Return (X, Y) of the center of cell containing provided text 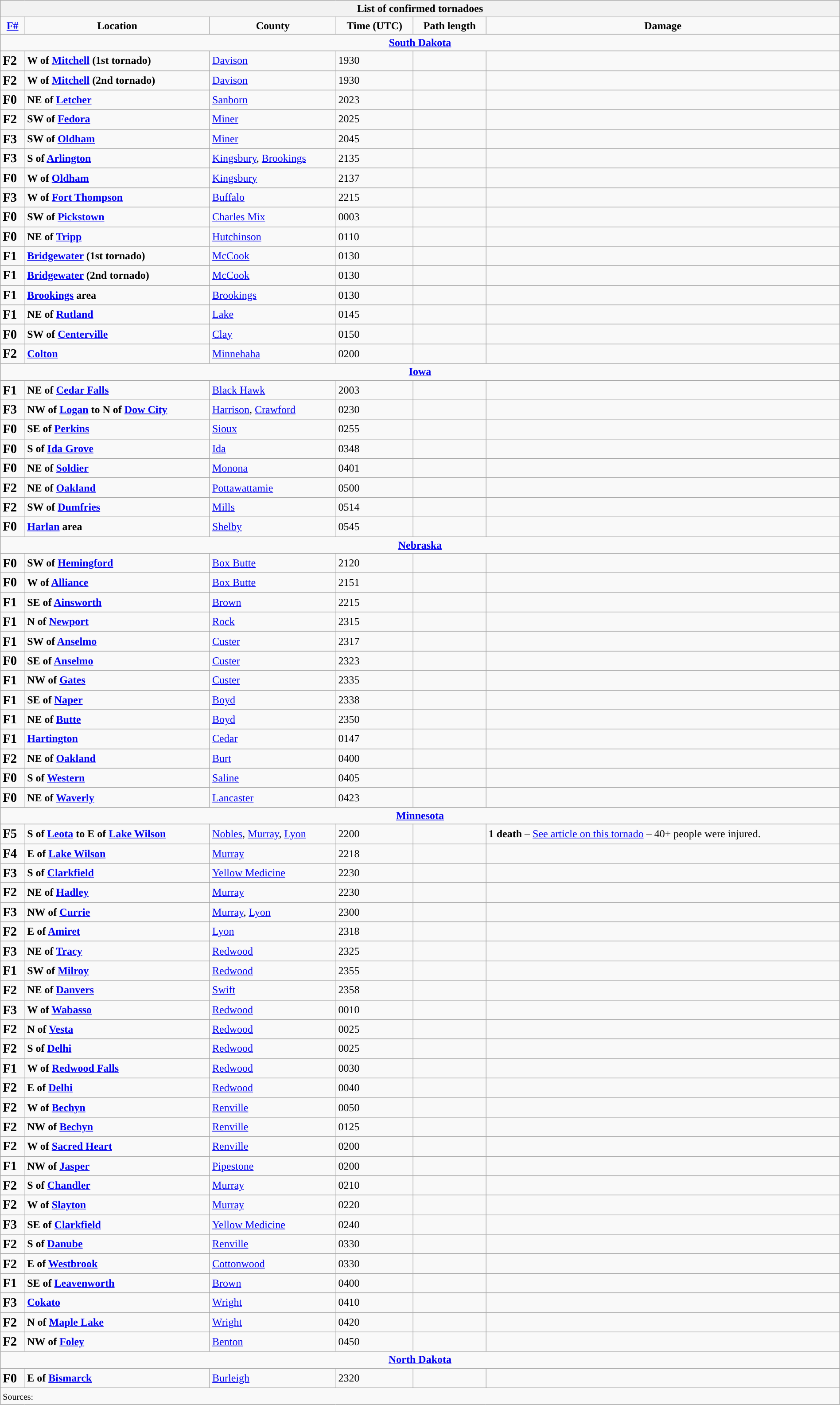
E of Lake Wilson (117, 854)
F# (12, 26)
0150 (374, 334)
2300 (374, 912)
2045 (374, 139)
0125 (374, 1127)
Rock (273, 622)
Cokato (117, 1303)
S of Chandler (117, 1186)
S of Delhi (117, 1049)
W of Slayton (117, 1205)
County (273, 26)
Buffalo (273, 197)
Kingsbury, Brookings (273, 158)
0040 (374, 1088)
2325 (374, 951)
0220 (374, 1205)
Hartington (117, 739)
Path length (449, 26)
Time (UTC) (374, 26)
0230 (374, 410)
SE of Ainsworth (117, 602)
Benton (273, 1342)
E of Amiret (117, 932)
2338 (374, 700)
2358 (374, 990)
0401 (374, 468)
List of confirmed tornadoes (420, 9)
S of Arlington (117, 158)
0110 (374, 237)
W of Redwood Falls (117, 1068)
Colton (117, 354)
0423 (374, 797)
SE of Naper (117, 700)
SE of Anselmo (117, 661)
Lyon (273, 932)
0410 (374, 1303)
Murray, Lyon (273, 912)
Clay (273, 334)
Black Hawk (273, 390)
NE of Waverly (117, 797)
Minnehaha (273, 354)
2320 (374, 1378)
Lancaster (273, 797)
NE of Tripp (117, 237)
2218 (374, 854)
Brookings area (117, 295)
Minnesota (420, 816)
NW of Currie (117, 912)
N of Maple Lake (117, 1322)
SE of Leavenworth (117, 1283)
NW of Bechyn (117, 1127)
Damage (663, 26)
S of Ida Grove (117, 449)
Shelby (273, 527)
NE of Rutland (117, 315)
Hutchinson (273, 237)
NE of Danvers (117, 990)
Brookings (273, 295)
S of Danube (117, 1244)
0030 (374, 1068)
Burleigh (273, 1378)
2350 (374, 719)
Monona (273, 468)
Kingsbury (273, 178)
0545 (374, 527)
2323 (374, 661)
Burt (273, 758)
Lake (273, 315)
0500 (374, 488)
SW of Oldham (117, 139)
W of Wabasso (117, 1010)
Nebraska (420, 545)
S of Clarkfield (117, 873)
S of Leota to E of Lake Wilson (117, 834)
Bridgewater (2nd tornado) (117, 276)
1 death – See article on this tornado – 40+ people were injured. (663, 834)
2355 (374, 971)
Mills (273, 507)
SE of Perkins (117, 429)
0255 (374, 429)
Swift (273, 990)
Nobles, Murray, Lyon (273, 834)
2003 (374, 390)
2317 (374, 641)
Harlan area (117, 527)
W of Mitchell (2nd tornado) (117, 80)
W of Mitchell (1st tornado) (117, 61)
0003 (374, 217)
NE of Cedar Falls (117, 390)
E of Bismarck (117, 1378)
Ida (273, 449)
F5 (12, 834)
2135 (374, 158)
2315 (374, 622)
2025 (374, 119)
SE of Clarkfield (117, 1225)
2151 (374, 583)
0514 (374, 507)
NW of Gates (117, 680)
South Dakota (420, 43)
Pottawattamie (273, 488)
Sources: (420, 1396)
Cottonwood (273, 1264)
W of Sacred Heart (117, 1146)
0405 (374, 778)
Iowa (420, 372)
NE of Tracy (117, 951)
N of Newport (117, 622)
0050 (374, 1107)
North Dakota (420, 1360)
E of Delhi (117, 1088)
Cedar (273, 739)
2200 (374, 834)
Harrison, Crawford (273, 410)
W of Fort Thompson (117, 197)
0145 (374, 315)
NW of Jasper (117, 1166)
W of Alliance (117, 583)
NW of Foley (117, 1342)
NE of Letcher (117, 100)
SW of Pickstown (117, 217)
E of Westbrook (117, 1264)
F4 (12, 854)
0420 (374, 1322)
N of Vesta (117, 1029)
Charles Mix (273, 217)
2120 (374, 563)
2023 (374, 100)
Pipestone (273, 1166)
0450 (374, 1342)
SW of Anselmo (117, 641)
0348 (374, 449)
W of Bechyn (117, 1107)
NW of Logan to N of Dow City (117, 410)
Bridgewater (1st tornado) (117, 256)
2335 (374, 680)
NE of Soldier (117, 468)
SW of Milroy (117, 971)
NE of Butte (117, 719)
0147 (374, 739)
SW of Hemingford (117, 563)
2318 (374, 932)
2137 (374, 178)
0010 (374, 1010)
SW of Dumfries (117, 507)
S of Western (117, 778)
Location (117, 26)
NE of Hadley (117, 893)
0240 (374, 1225)
Saline (273, 778)
SW of Fedora (117, 119)
Sioux (273, 429)
0210 (374, 1186)
Sanborn (273, 100)
W of Oldham (117, 178)
SW of Centerville (117, 334)
